Identify which cell holds the provided text, then report its (X, Y) central coordinate. 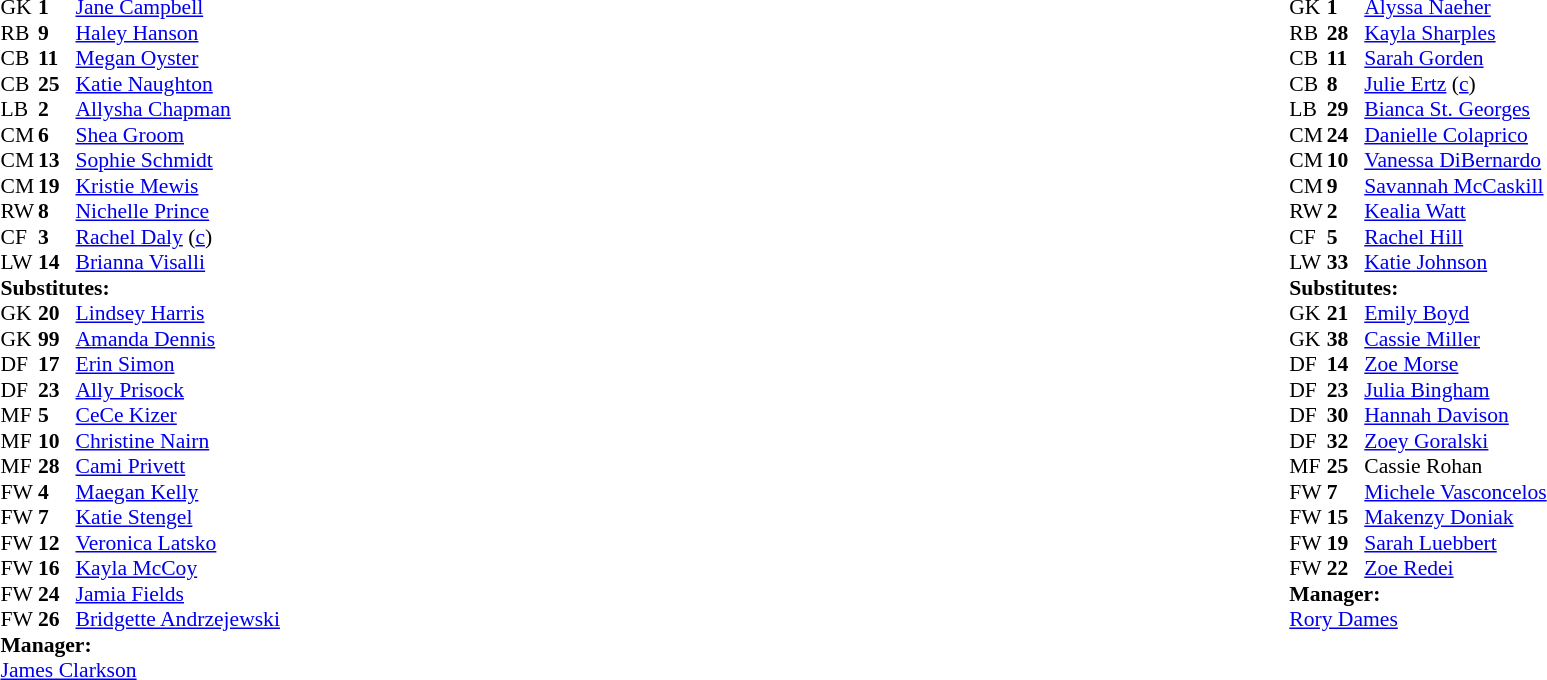
17 (57, 365)
Katie Naughton (178, 84)
Lindsey Harris (178, 313)
3 (57, 237)
Brianna Visalli (178, 263)
Maegan Kelly (178, 492)
Vanessa DiBernardo (1455, 161)
CeCe Kizer (178, 415)
Cami Privett (178, 467)
Zoey Goralski (1455, 441)
Katie Johnson (1455, 263)
22 (1346, 569)
33 (1346, 263)
Erin Simon (178, 365)
Cassie Rohan (1455, 467)
99 (57, 339)
Sophie Schmidt (178, 161)
Bianca St. Georges (1455, 109)
30 (1346, 415)
Michele Vasconcelos (1455, 492)
Kristie Mewis (178, 186)
Julia Bingham (1455, 390)
Shea Groom (178, 135)
15 (1346, 517)
32 (1346, 441)
21 (1346, 313)
Savannah McCaskill (1455, 186)
Cassie Miller (1455, 339)
Jamia Fields (178, 594)
6 (57, 135)
20 (57, 313)
Allysha Chapman (178, 109)
4 (57, 492)
26 (57, 619)
Makenzy Doniak (1455, 517)
Sarah Luebbert (1455, 543)
Emily Boyd (1455, 313)
38 (1346, 339)
16 (57, 569)
Julie Ertz (c) (1455, 84)
Kayla Sharples (1455, 33)
Danielle Colaprico (1455, 135)
Rachel Daly (c) (178, 237)
Bridgette Andrzejewski (178, 619)
Zoe Morse (1455, 365)
29 (1346, 109)
Katie Stengel (178, 517)
Hannah Davison (1455, 415)
Kayla McCoy (178, 569)
Christine Nairn (178, 441)
12 (57, 543)
Kealia Watt (1455, 211)
Megan Oyster (178, 59)
Rachel Hill (1455, 237)
Sarah Gorden (1455, 59)
Amanda Dennis (178, 339)
Haley Hanson (178, 33)
Veronica Latsko (178, 543)
Ally Prisock (178, 390)
Nichelle Prince (178, 211)
Rory Dames (1418, 619)
13 (57, 161)
Zoe Redei (1455, 569)
